Capture the cell that displays the provided text and extract its [x, y] central coordinate. 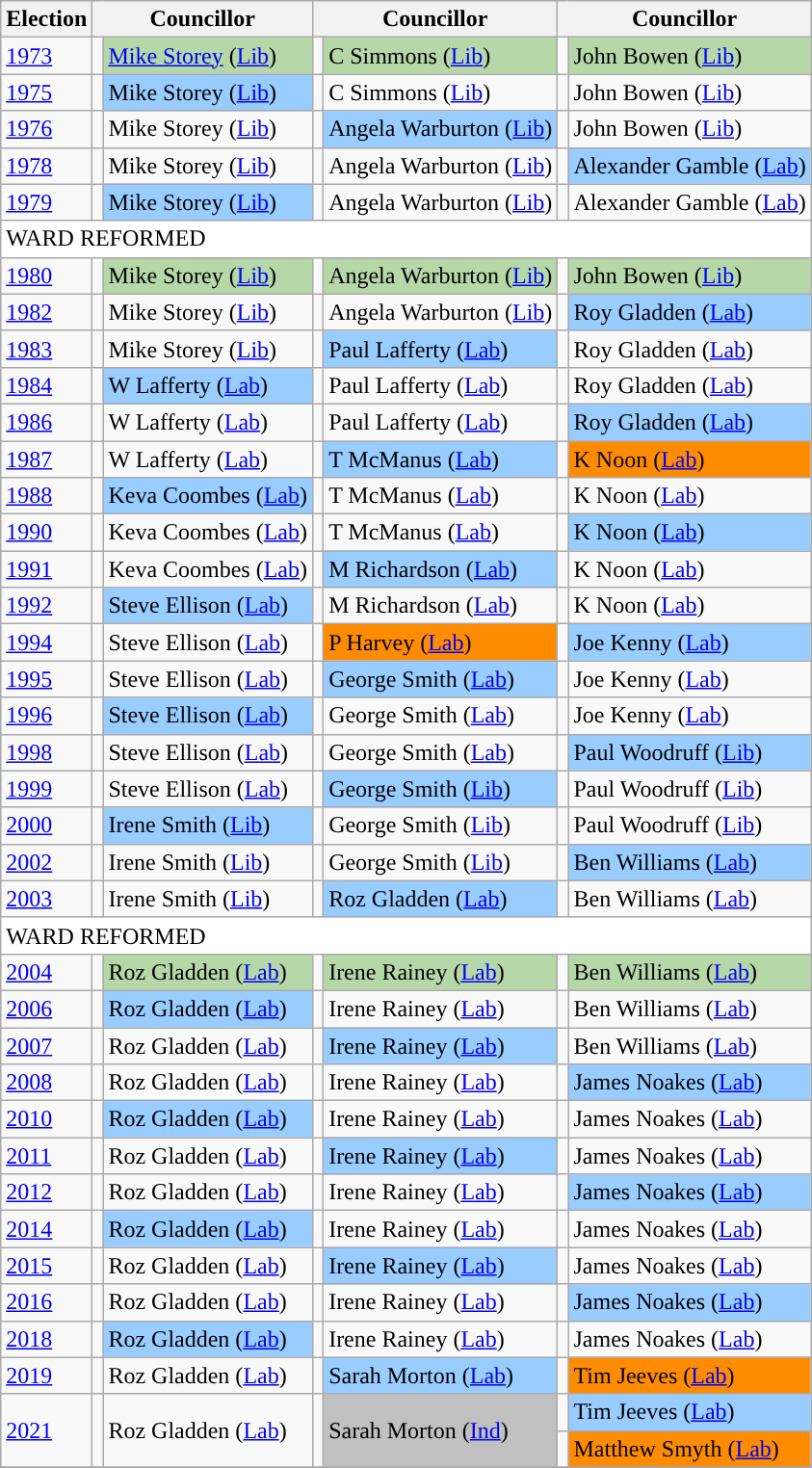
1975 [46, 92]
1986 [46, 422]
1999 [46, 789]
2007 [46, 1045]
2006 [46, 1009]
1983 [46, 349]
2016 [46, 1302]
2014 [46, 1229]
Sarah Morton (Ind) [441, 1430]
2015 [46, 1266]
2008 [46, 1083]
1984 [46, 385]
1976 [46, 129]
Matthew Smyth (Lab) [690, 1449]
1973 [46, 56]
2003 [46, 899]
2004 [46, 972]
2012 [46, 1193]
1995 [46, 679]
1996 [46, 716]
Sarah Morton (Lab) [441, 1376]
2018 [46, 1339]
1988 [46, 496]
2021 [46, 1430]
2011 [46, 1156]
1987 [46, 459]
Election [46, 19]
1998 [46, 752]
1994 [46, 642]
2000 [46, 826]
2019 [46, 1376]
1982 [46, 312]
2010 [46, 1119]
2002 [46, 862]
1990 [46, 533]
P Harvey (Lab) [441, 642]
1979 [46, 202]
1992 [46, 606]
1978 [46, 166]
1991 [46, 569]
1980 [46, 275]
